Pinpoint the cell where the given text exists, returning its (x, y) midpoint coordinate. 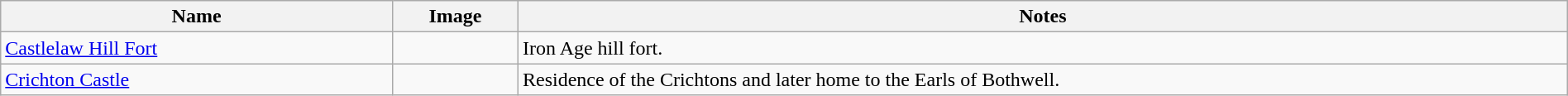
Notes (1042, 17)
Iron Age hill fort. (1042, 48)
Residence of the Crichtons and later home to the Earls of Bothwell. (1042, 79)
Image (455, 17)
Name (197, 17)
Castlelaw Hill Fort (197, 48)
Crichton Castle (197, 79)
